Capture the cell that displays the provided text and extract its (x, y) central coordinate. 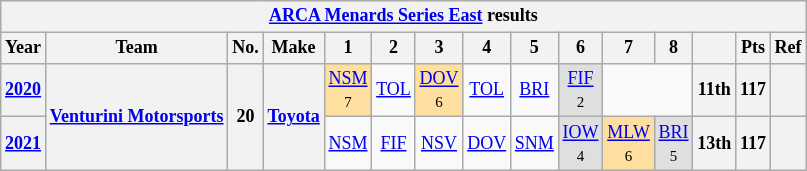
SNM (535, 144)
Toyota (294, 116)
FIF (394, 144)
BRI (535, 90)
2020 (24, 90)
11th (714, 90)
NSM7 (348, 90)
DOV (487, 144)
No. (246, 48)
Make (294, 48)
1 (348, 48)
5 (535, 48)
8 (674, 48)
DOV6 (439, 90)
4 (487, 48)
MLW6 (628, 144)
Pts (754, 48)
2 (394, 48)
NSM (348, 144)
13th (714, 144)
IOW4 (580, 144)
Venturini Motorsports (136, 116)
2021 (24, 144)
FIF2 (580, 90)
ARCA Menards Series East results (404, 16)
Team (136, 48)
7 (628, 48)
20 (246, 116)
Year (24, 48)
3 (439, 48)
BRI5 (674, 144)
Ref (788, 48)
6 (580, 48)
NSV (439, 144)
